Capture the cell that displays the provided text and extract its (x, y) central coordinate. 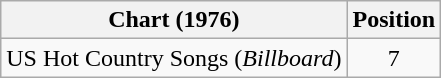
Position (394, 20)
Chart (1976) (174, 20)
7 (394, 58)
US Hot Country Songs (Billboard) (174, 58)
